Search for the cell housing the specified text and yield its (x, y) center coordinate. 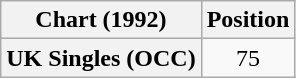
75 (248, 58)
UK Singles (OCC) (101, 58)
Chart (1992) (101, 20)
Position (248, 20)
